Extract the [X, Y] coordinate from the center of the cell holding the provided text.  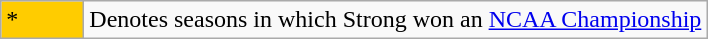
Denotes seasons in which Strong won an NCAA Championship [396, 20]
* [42, 20]
